Detect which cell encompasses the target text, then output its [X, Y] center coordinate. 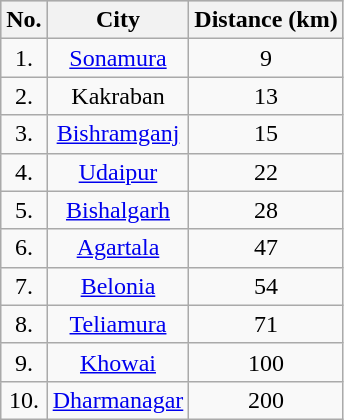
City [118, 20]
Belonia [118, 286]
No. [24, 20]
1. [24, 58]
4. [24, 172]
Kakraban [118, 96]
5. [24, 210]
Teliamura [118, 324]
Distance (km) [266, 20]
71 [266, 324]
Udaipur [118, 172]
100 [266, 362]
Khowai [118, 362]
10. [24, 400]
54 [266, 286]
Agartala [118, 248]
9. [24, 362]
9 [266, 58]
22 [266, 172]
15 [266, 134]
47 [266, 248]
6. [24, 248]
200 [266, 400]
3. [24, 134]
2. [24, 96]
Dharmanagar [118, 400]
13 [266, 96]
7. [24, 286]
Bishramganj [118, 134]
Bishalgarh [118, 210]
Sonamura [118, 58]
28 [266, 210]
8. [24, 324]
